Detect which cell encompasses the target text, then output its (X, Y) center coordinate. 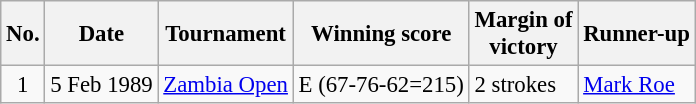
1 (23, 85)
Date (102, 34)
Winning score (381, 34)
Mark Roe (636, 85)
No. (23, 34)
2 strokes (524, 85)
Runner-up (636, 34)
Margin ofvictory (524, 34)
E (67-76-62=215) (381, 85)
Zambia Open (226, 85)
5 Feb 1989 (102, 85)
Tournament (226, 34)
